Identify which cell holds the provided text, then report its [X, Y] central coordinate. 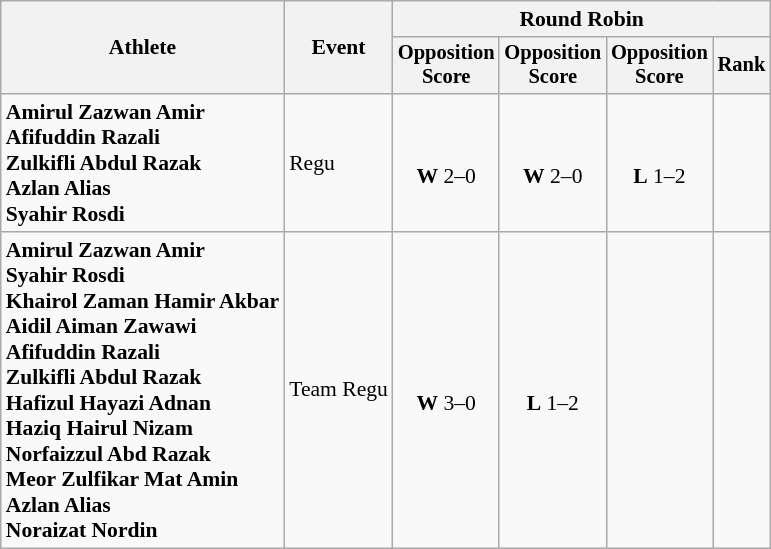
Athlete [142, 48]
Event [338, 48]
Team Regu [338, 390]
Amirul Zazwan AmirAfifuddin RazaliZulkifli Abdul RazakAzlan AliasSyahir Rosdi [142, 163]
Round Robin [582, 19]
Rank [742, 66]
Regu [338, 163]
W 3–0 [446, 390]
